Locate the cell with the specified text and output its [x, y] center coordinate. 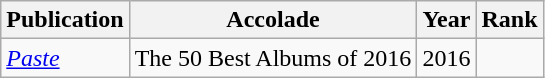
2016 [446, 58]
Rank [510, 20]
Publication [65, 20]
Year [446, 20]
Accolade [273, 20]
Paste [65, 58]
The 50 Best Albums of 2016 [273, 58]
